Return [x, y] of the center of cell containing provided text 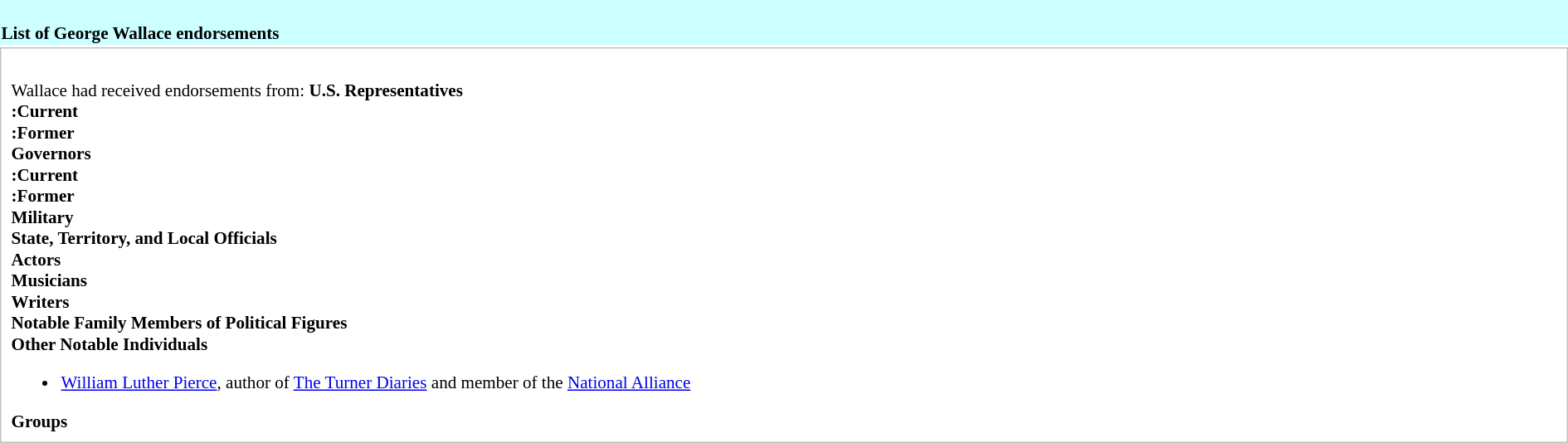
List of George Wallace endorsements [784, 22]
